For the text-containing cell, return its midpoint in (x, y) coordinate format. 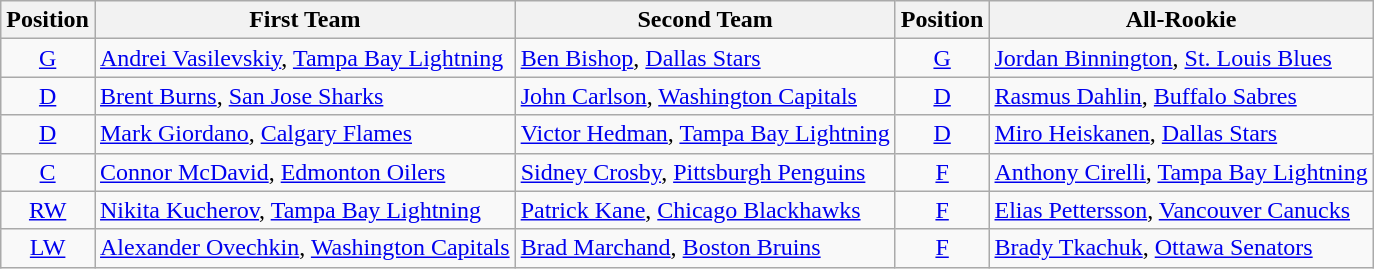
LW (48, 248)
Andrei Vasilevskiy, Tampa Bay Lightning (304, 58)
John Carlson, Washington Capitals (705, 96)
Nikita Kucherov, Tampa Bay Lightning (304, 210)
First Team (304, 20)
Anthony Cirelli, Tampa Bay Lightning (1181, 172)
Elias Pettersson, Vancouver Canucks (1181, 210)
Alexander Ovechkin, Washington Capitals (304, 248)
Miro Heiskanen, Dallas Stars (1181, 134)
Mark Giordano, Calgary Flames (304, 134)
Patrick Kane, Chicago Blackhawks (705, 210)
Second Team (705, 20)
Brady Tkachuk, Ottawa Senators (1181, 248)
All-Rookie (1181, 20)
Sidney Crosby, Pittsburgh Penguins (705, 172)
Connor McDavid, Edmonton Oilers (304, 172)
C (48, 172)
Rasmus Dahlin, Buffalo Sabres (1181, 96)
Victor Hedman, Tampa Bay Lightning (705, 134)
Ben Bishop, Dallas Stars (705, 58)
Brent Burns, San Jose Sharks (304, 96)
RW (48, 210)
Jordan Binnington, St. Louis Blues (1181, 58)
Brad Marchand, Boston Bruins (705, 248)
